From the cell containing the given text, extract its center point as [x, y] coordinate. 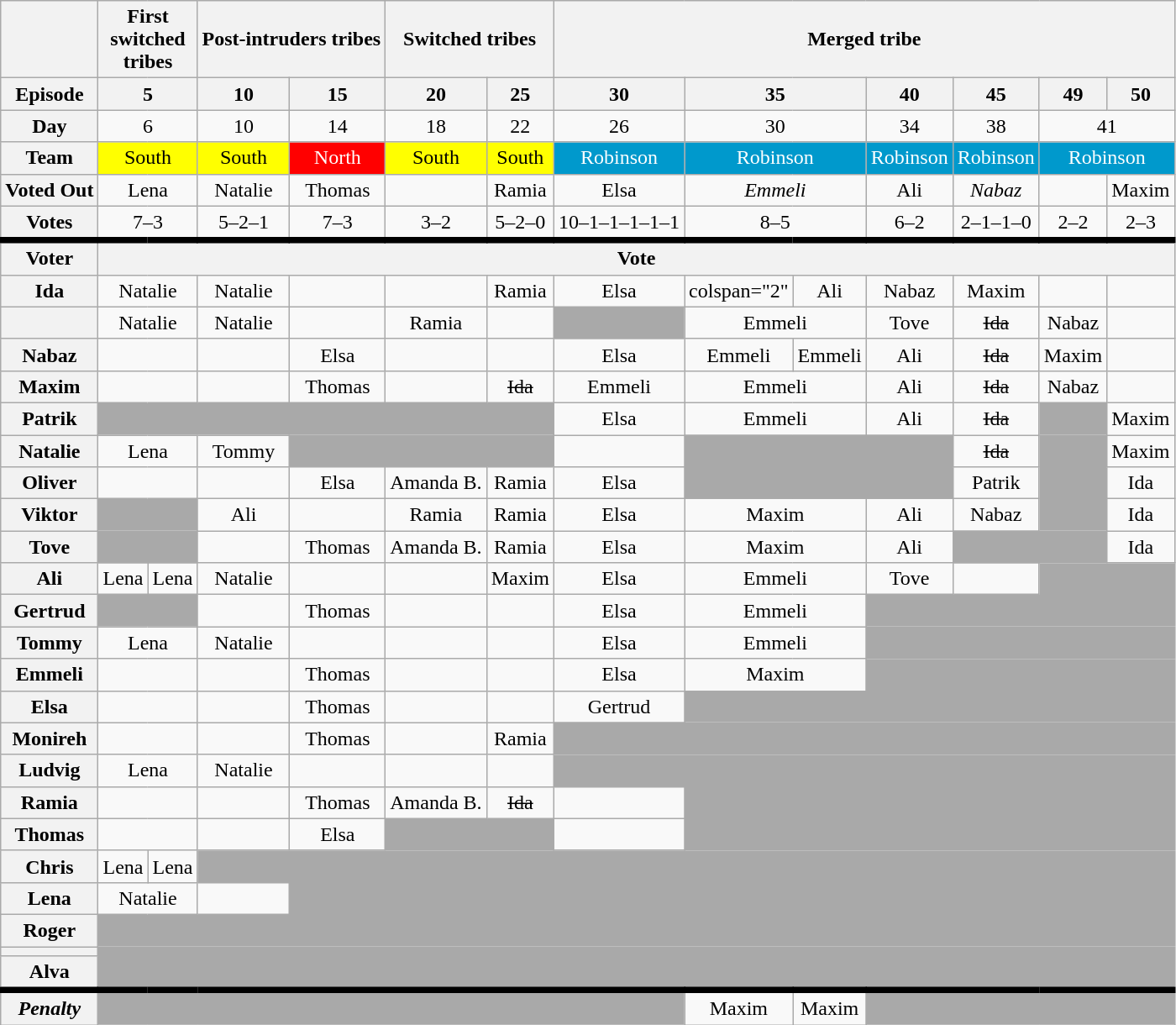
Ludvig [50, 770]
5–2–1 [244, 223]
14 [338, 126]
Post-intruders tribes [291, 39]
41 [1107, 126]
Switched tribes [470, 39]
8–5 [776, 223]
Merged tribe [865, 39]
Chris [50, 866]
Team [50, 158]
49 [1073, 94]
Vote [637, 257]
18 [436, 126]
Oliver [50, 483]
Penalty [50, 1008]
Votes [50, 223]
2–3 [1141, 223]
Day [50, 126]
6 [148, 126]
35 [776, 94]
34 [909, 126]
Voted Out [50, 190]
25 [520, 94]
2–1–1–0 [996, 223]
Monireh [50, 739]
6–2 [909, 223]
50 [1141, 94]
38 [996, 126]
15 [338, 94]
45 [996, 94]
5 [148, 94]
Alva [50, 973]
10–1–1–1–1–1 [620, 223]
26 [620, 126]
Episode [50, 94]
3–2 [436, 223]
Firstswitchedtribes [148, 39]
colspan="2" [739, 291]
Viktor [50, 515]
22 [520, 126]
2–2 [1073, 223]
Roger [50, 930]
20 [436, 94]
Voter [50, 257]
40 [909, 94]
North [338, 158]
5–2–0 [520, 223]
